Return the (x, y) coordinate for the center point of the cell that contains the specified text.  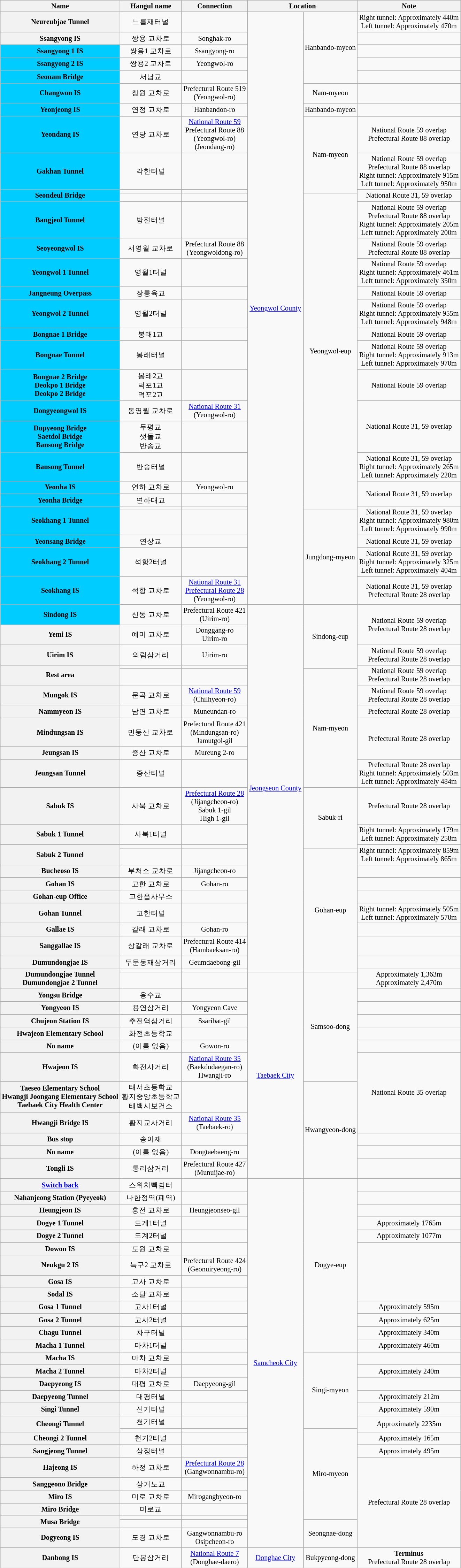
사북1터널 (151, 834)
Jangneung Overpass (60, 293)
Right tunnel: Approximately 440mLeft tunnel: Approximately 470m (409, 22)
증산터널 (151, 773)
Jeungsan Tunnel (60, 773)
Taebaek City (275, 1075)
National Route 31Prefectural Route 28(Yeongwol-ro) (215, 590)
Bukpyeong-dong (330, 1558)
문곡 교차로 (151, 695)
Songhak-ro (215, 38)
도원 교차로 (151, 1248)
Approximately 495m (409, 1451)
Dumundongjae IS (60, 963)
National Route 7(Donghae-daero) (215, 1558)
National Route 31, 59 overlapRight tunnel: Approximately 265mLeft tunnel: Approximately 220m (409, 467)
하정 교차로 (151, 1468)
Ssangyong-ro (215, 51)
National Route 35(Taebaek-ro) (215, 1123)
Prefectural Route 414(Hambaeksan-ro) (215, 946)
흥전 교차로 (151, 1210)
Approximately 1,363mApproximately 2,470m (409, 979)
Approximately 595m (409, 1307)
Daepyeong-gil (215, 1384)
사북 교차로 (151, 806)
Gangwonnambu-roOsipcheon-ro (215, 1538)
Daepyeong IS (60, 1384)
Prefectural Route 421(Uirim-ro) (215, 615)
Dogye 1 Tunnel (60, 1223)
Prefectural Route 88(Yeongwoldong-ro) (215, 248)
Sangjeong Tunnel (60, 1451)
대평 교차로 (151, 1384)
Yeonha IS (60, 487)
Macha 1 Tunnel (60, 1345)
마차2터널 (151, 1371)
Jungdong-myeon (330, 557)
Approximately 590m (409, 1409)
Approximately 165m (409, 1438)
Bansong Tunnel (60, 467)
소달 교차로 (151, 1294)
National Route 31, 59 overlapRight tunnel: Approximately 325mLeft tunnel: Approximately 404m (409, 562)
대평터널 (151, 1397)
Mungok IS (60, 695)
Macha IS (60, 1359)
Yeongwol 1 Tunnel (60, 273)
National Route 59(Chilhyeon-ro) (215, 695)
도계1터널 (151, 1223)
Bus stop (60, 1139)
Geumdaebong-gil (215, 963)
상거노교 (151, 1484)
Ssangyong IS (60, 38)
스위치빽쉼터 (151, 1185)
Sindong-eup (330, 636)
Right tunnel: Approximately 859mLeft tunnel: Approximately 865m (409, 855)
Bangjeol Tunnel (60, 220)
Gosa 1 Tunnel (60, 1307)
Seondeul Bridge (60, 196)
증산 교차로 (151, 753)
National Route 59Prefectural Route 88(Yeongwol-ro)(Jeondang-ro) (215, 135)
Jeongseon County (275, 788)
Yongyeon Cave (215, 1008)
Jijangcheon-ro (215, 871)
National Route 35(Baekdudaegan-ro)Hwangji-ro (215, 1067)
마차1터널 (151, 1345)
마차 교차로 (151, 1359)
Chujeon Station IS (60, 1020)
쌍용 교차로 (151, 38)
Ssangyong 2 IS (60, 64)
Ssaribat-gil (215, 1020)
신기터널 (151, 1409)
Yeondang IS (60, 135)
태서초등학교황지중앙초등학교태백시보건소 (151, 1097)
Switch back (60, 1185)
연상교 (151, 542)
Dupyeong BridgeSaetdol BridgeBansong Bridge (60, 436)
Sindong IS (60, 615)
영월2터널 (151, 314)
Samcheok City (275, 1363)
봉래2교덕포1교덕포2교 (151, 385)
Location (302, 6)
TerminusPrefectural Route 28 overlap (409, 1558)
반송터널 (151, 467)
National Route 31, 59 overlapPrefectural Route 28 overlap (409, 590)
서남교 (151, 77)
Hwangji Bridge IS (60, 1123)
Right tunnel: Approximately 505mLeft tunnel: Approximately 570m (409, 913)
단봉삼거리 (151, 1558)
Hwajeon Elementary School (60, 1034)
서영월 교차로 (151, 248)
석항2터널 (151, 562)
Gohan-eup Office (60, 896)
Yongsu Bridge (60, 995)
Sabuk 2 Tunnel (60, 855)
Seonam Bridge (60, 77)
Musa Bridge (60, 1522)
쌍용1 교차로 (151, 51)
Prefectural Route 28(Gangwonnambu-ro) (215, 1468)
동영월 교차로 (151, 411)
Danbong IS (60, 1558)
Prefectural Route 424(Geonuiryeong-ro) (215, 1265)
Sodal IS (60, 1294)
Approximately 212m (409, 1397)
의림삼거리 (151, 655)
고사 교차로 (151, 1282)
Yeonsang Bridge (60, 542)
연하 교차로 (151, 487)
예미 교차로 (151, 635)
Sabuk IS (60, 806)
Sanggallae IS (60, 946)
National Route 59 overlapPrefectural Route 88 overlapRight tunnel: Approximately 205mLeft tunnel: Approximately 200m (409, 220)
도계2터널 (151, 1236)
Dogye 2 Tunnel (60, 1236)
Neukgu 2 IS (60, 1265)
장릉육교 (151, 293)
National Route 59 overlapRight tunnel: Approximately 461mLeft tunnel: Approximately 350m (409, 273)
Approximately 625m (409, 1320)
Dogye-eup (330, 1265)
Yeongwol County (275, 308)
Heungjeon IS (60, 1210)
통리삼거리 (151, 1168)
National Route 59 overlapPrefectural Route 88 overlapRight tunnel: Approximately 915mLeft tunnel: Approximately 950m (409, 171)
민둥산 교차로 (151, 732)
도경 교차로 (151, 1538)
용수교 (151, 995)
Bongnae Tunnel (60, 355)
미로 교차로 (151, 1497)
Hajeong IS (60, 1468)
연당 교차로 (151, 135)
나한정역(폐역) (151, 1198)
석항 교차로 (151, 590)
Taeseo Elementary SchoolHwangji Joongang Elementary SchoolTaebaek City Health Center (60, 1097)
Miro IS (60, 1497)
Samsoo-dong (330, 1027)
Singi-myeon (330, 1390)
Gohan-eup (330, 910)
Sabuk 1 Tunnel (60, 834)
Yongyeon IS (60, 1008)
Seokhang 1 Tunnel (60, 521)
남면 교차로 (151, 712)
Sanggeono Bridge (60, 1484)
Seoyeongwol IS (60, 248)
Donggang-roUirim-ro (215, 635)
Approximately 1765m (409, 1223)
Dowon IS (60, 1248)
Uirim IS (60, 655)
각한터널 (151, 171)
Dongtaebaeng-ro (215, 1152)
Name (60, 6)
Mirogangbyeon-ro (215, 1497)
천기2터널 (151, 1438)
화전초등학교 (151, 1034)
Hwajeon IS (60, 1067)
National Route 59 overlapRight tunnel: Approximately 913mLeft tunnel: Approximately 970m (409, 355)
차구터널 (151, 1333)
고한읍사무소 (151, 896)
Muneundan-ro (215, 712)
봉래터널 (151, 355)
Prefectural Route 421(Mindungsan-ro)Jamutgol-gil (215, 732)
Bucheoso IS (60, 871)
Changwon IS (60, 93)
Sabuk-ri (330, 818)
Connection (215, 6)
쌍용2 교차로 (151, 64)
Nammyeon IS (60, 712)
연정 교차로 (151, 109)
두문동재삼거리 (151, 963)
National Route 59 overlapRight tunnel: Approximately 955mLeft tunnel: Approximately 948m (409, 314)
Approximately 1077m (409, 1236)
상정터널 (151, 1451)
Hwangyeon-dong (330, 1130)
Ssangyong 1 IS (60, 51)
National Route 31(Yeongwol-ro) (215, 411)
Gakhan Tunnel (60, 171)
갈래 교차로 (151, 929)
Yemi IS (60, 635)
National Route 31, 59 overlapRight tunnel: Approximately 980mLeft tunnel: Approximately 990m (409, 521)
Daepyeong Tunnel (60, 1397)
늑구2 교차로 (151, 1265)
황지교사거리 (151, 1123)
고한 교차로 (151, 884)
화전사거리 (151, 1067)
Singi Tunnel (60, 1409)
추전역삼거리 (151, 1020)
Bongnae 2 BridgeDeokpo 1 BridgeDeokpo 2 Bridge (60, 385)
Gallae IS (60, 929)
고사2터널 (151, 1320)
미로교 (151, 1509)
연하대교 (151, 500)
송이재 (151, 1139)
Jeungsan IS (60, 753)
Chagu Tunnel (60, 1333)
고사1터널 (151, 1307)
Yeongwol-eup (330, 351)
천기터널 (151, 1422)
상갈래 교차로 (151, 946)
National Route 35 overlap (409, 1093)
Note (409, 6)
Approximately 240m (409, 1371)
Tongli IS (60, 1168)
Miro Bridge (60, 1509)
Dumundongjae TunnelDumundongjae 2 Tunnel (60, 979)
용연삼거리 (151, 1008)
두평교샛돌교반송교 (151, 436)
Bongnae 1 Bridge (60, 335)
Gohan IS (60, 884)
신동 교차로 (151, 615)
Cheongi 2 Tunnel (60, 1438)
Gohan Tunnel (60, 913)
Dongyeongwol IS (60, 411)
영월1터널 (151, 273)
Seokhang IS (60, 590)
창원 교차로 (151, 93)
Yeongwol 2 Tunnel (60, 314)
Nahanjeong Station (Pyeyeok) (60, 1198)
Hanbandon-ro (215, 109)
Right tunnel: Approximately 179mLeft tunnel: Approximately 258m (409, 834)
고한터널 (151, 913)
Gosa IS (60, 1282)
Rest area (60, 675)
Donghae City (275, 1558)
Prefectural Route 28(Jijangcheon-ro)Sabuk 1-gilHigh 1-gil (215, 806)
Seongnae-dong (330, 1533)
Yeonha Bridge (60, 500)
Dogyeong IS (60, 1538)
Neureubjae Tunnel (60, 22)
Heungjeonseo-gil (215, 1210)
Gowon-ro (215, 1046)
Miro-myeon (330, 1474)
Mureung 2-ro (215, 753)
Gosa 2 Tunnel (60, 1320)
Macha 2 Tunnel (60, 1371)
Prefectural Route 427(Munuijae-ro) (215, 1168)
Hangul name (151, 6)
Approximately 2235m (409, 1424)
Mindungsan IS (60, 732)
Seokhang 2 Tunnel (60, 562)
Prefectural Route 519(Yeongwol-ro) (215, 93)
Prefectural Route 28 overlapRight tunnel: Approximately 503mLeft tunnel: Approximately 484m (409, 773)
Approximately 340m (409, 1333)
Cheongi Tunnel (60, 1424)
방절터널 (151, 220)
느릅재터널 (151, 22)
Approximately 460m (409, 1345)
봉래1교 (151, 335)
부처소 교차로 (151, 871)
Uirim-ro (215, 655)
Yeonjeong IS (60, 109)
